Capture the cell that displays the provided text and extract its (X, Y) central coordinate. 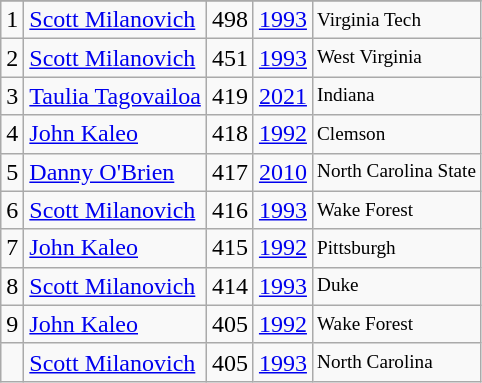
9 (12, 324)
Clemson (396, 134)
Danny O'Brien (116, 172)
6 (12, 210)
2010 (282, 172)
8 (12, 286)
Virginia Tech (396, 20)
Pittsburgh (396, 248)
7 (12, 248)
North Carolina State (396, 172)
2 (12, 58)
Duke (396, 286)
Taulia Tagovailoa (116, 96)
5 (12, 172)
West Virginia (396, 58)
Indiana (396, 96)
451 (230, 58)
1 (12, 20)
498 (230, 20)
419 (230, 96)
North Carolina (396, 362)
414 (230, 286)
3 (12, 96)
4 (12, 134)
2021 (282, 96)
418 (230, 134)
417 (230, 172)
416 (230, 210)
415 (230, 248)
